Identify which cell holds the provided text, then report its (x, y) central coordinate. 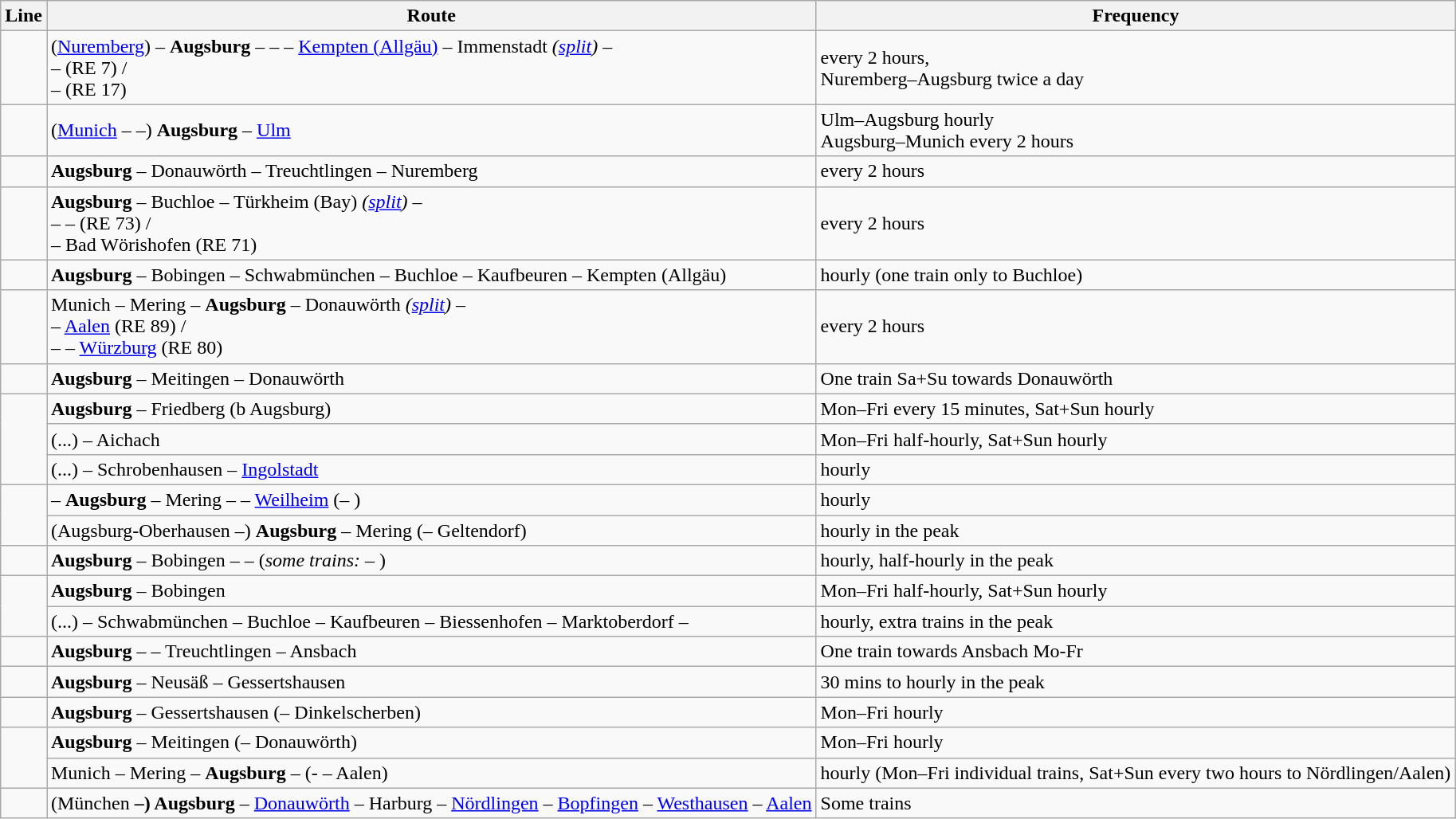
Augsburg – Buchloe – Türkheim (Bay) (split) –– – (RE 73) /– Bad Wörishofen (RE 71) (431, 223)
hourly, half-hourly in the peak (1136, 561)
Augsburg – Bobingen – Schwabmünchen – Buchloe – Kaufbeuren – Kempten (Allgäu) (431, 275)
Augsburg – Bobingen – – (some trains: – ) (431, 561)
(...) – Schwabmünchen – Buchloe – Kaufbeuren – Biessenhofen – Marktoberdorf – (431, 621)
Ulm–Augsburg hourlyAugsburg–Munich every 2 hours (1136, 131)
Augsburg – Meitingen (– Donauwörth) (431, 743)
(Augsburg-Oberhausen –) Augsburg – Mering (– Geltendorf) (431, 530)
Mon–Fri every 15 minutes, Sat+Sun hourly (1136, 409)
Frequency (1136, 16)
Line (24, 16)
Augsburg – Neusäß – Gessertshausen (431, 682)
(Munich – –) Augsburg – Ulm (431, 131)
Munich – Mering – Augsburg – Donauwörth (split) –– Aalen (RE 89) /– – Würzburg (RE 80) (431, 327)
(...) – Aichach (431, 439)
Augsburg – Donauwörth – Treuchtlingen – Nuremberg (431, 171)
(München –) Augsburg – Donauwörth – Harburg – Nördlingen – Bopfingen – Westhausen – Aalen (431, 803)
hourly in the peak (1136, 530)
Augsburg – Bobingen (431, 591)
– Augsburg – Mering – – Weilheim (– ) (431, 500)
One train Sa+Su towards Donauwörth (1136, 378)
every 2 hours,Nuremberg–Augsburg twice a day (1136, 68)
hourly (Mon–Fri individual trains, Sat+Sun every two hours to Nördlingen/Aalen) (1136, 773)
Augsburg – Meitingen – Donauwörth (431, 378)
(...) – Schrobenhausen – Ingolstadt (431, 469)
Augsburg – Friedberg (b Augsburg) (431, 409)
Augsburg – Gessertshausen (– Dinkelscherben) (431, 712)
hourly, extra trains in the peak (1136, 621)
hourly (one train only to Buchloe) (1136, 275)
Route (431, 16)
Some trains (1136, 803)
30 mins to hourly in the peak (1136, 682)
Munich – Mering – Augsburg – (- – Aalen) (431, 773)
(Nuremberg) – Augsburg – – – Kempten (Allgäu) – Immenstadt (split) –– (RE 7) /– (RE 17) (431, 68)
Augsburg – – Treuchtlingen – Ansbach (431, 652)
One train towards Ansbach Mo-Fr (1136, 652)
